For the text-containing cell, return its midpoint in [X, Y] coordinate format. 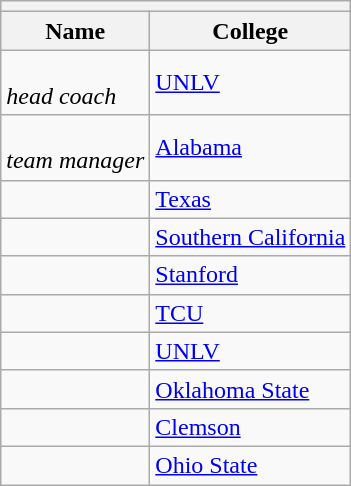
Ohio State [250, 465]
team manager [76, 148]
Name [76, 31]
Southern California [250, 237]
Texas [250, 199]
TCU [250, 313]
Alabama [250, 148]
Oklahoma State [250, 389]
Stanford [250, 275]
head coach [76, 82]
College [250, 31]
Clemson [250, 427]
